Extract the [X, Y] coordinate from the center of the cell holding the provided text.  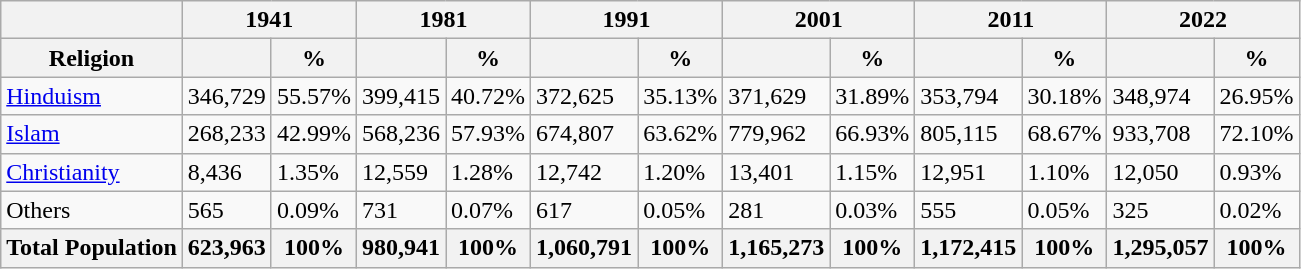
1,165,273 [776, 248]
1,295,057 [1160, 248]
35.13% [680, 96]
372,625 [584, 96]
805,115 [968, 134]
731 [400, 210]
63.62% [680, 134]
42.99% [314, 134]
40.72% [488, 96]
1.20% [680, 172]
371,629 [776, 96]
399,415 [400, 96]
0.09% [314, 210]
568,236 [400, 134]
268,233 [226, 134]
Others [92, 210]
0.03% [872, 210]
2001 [819, 20]
1.35% [314, 172]
348,974 [1160, 96]
1.15% [872, 172]
66.93% [872, 134]
30.18% [1064, 96]
13,401 [776, 172]
57.93% [488, 134]
Hinduism [92, 96]
2022 [1203, 20]
72.10% [1256, 134]
2011 [1011, 20]
980,941 [400, 248]
12,559 [400, 172]
281 [776, 210]
1.28% [488, 172]
1941 [269, 20]
346,729 [226, 96]
1,172,415 [968, 248]
565 [226, 210]
Total Population [92, 248]
1991 [627, 20]
12,050 [1160, 172]
1,060,791 [584, 248]
1.10% [1064, 172]
617 [584, 210]
0.93% [1256, 172]
8,436 [226, 172]
55.57% [314, 96]
674,807 [584, 134]
68.67% [1064, 134]
Islam [92, 134]
325 [1160, 210]
Religion [92, 58]
12,951 [968, 172]
555 [968, 210]
623,963 [226, 248]
31.89% [872, 96]
26.95% [1256, 96]
353,794 [968, 96]
779,962 [776, 134]
1981 [443, 20]
933,708 [1160, 134]
Christianity [92, 172]
12,742 [584, 172]
0.07% [488, 210]
0.02% [1256, 210]
